Locate the cell with the specified text and output its (X, Y) center coordinate. 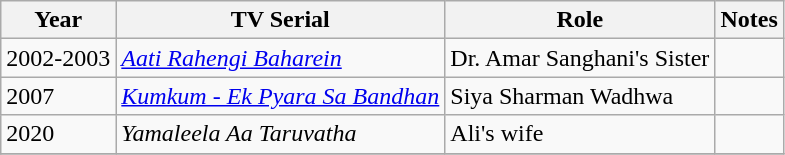
Siya Sharman Wadhwa (580, 96)
Ali's wife (580, 134)
2002-2003 (58, 58)
Role (580, 20)
Notes (749, 20)
Dr. Amar Sanghani's Sister (580, 58)
Kumkum - Ek Pyara Sa Bandhan (280, 96)
Aati Rahengi Baharein (280, 58)
2020 (58, 134)
2007 (58, 96)
Year (58, 20)
TV Serial (280, 20)
Yamaleela Aa Taruvatha (280, 134)
